Return (x, y) of the center of cell containing provided text 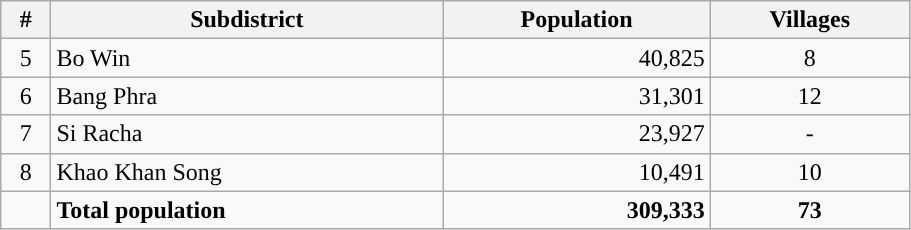
Bo Win (247, 58)
5 (26, 58)
# (26, 20)
10 (810, 172)
Villages (810, 20)
Total population (247, 210)
23,927 (577, 134)
Si Racha (247, 134)
309,333 (577, 210)
40,825 (577, 58)
- (810, 134)
Bang Phra (247, 96)
Population (577, 20)
73 (810, 210)
10,491 (577, 172)
Subdistrict (247, 20)
12 (810, 96)
6 (26, 96)
Khao Khan Song (247, 172)
7 (26, 134)
31,301 (577, 96)
